Find where the given text appears and provide that cell's center as (x, y) coordinate. 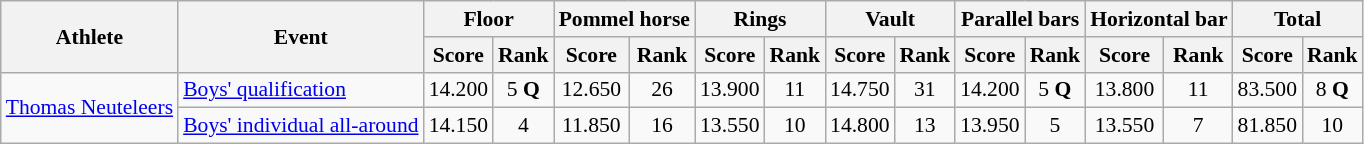
Rings (760, 19)
5 (1056, 126)
Pommel horse (624, 19)
14.800 (860, 126)
31 (926, 90)
4 (524, 126)
Event (300, 36)
Total (1298, 19)
Horizontal bar (1158, 19)
83.500 (1268, 90)
7 (1198, 126)
13.950 (990, 126)
Boys' qualification (300, 90)
16 (662, 126)
Boys' individual all-around (300, 126)
13.800 (1124, 90)
14.150 (458, 126)
Floor (489, 19)
Vault (890, 19)
Parallel bars (1020, 19)
14.750 (860, 90)
Thomas Neuteleers (90, 108)
81.850 (1268, 126)
13 (926, 126)
13.900 (730, 90)
26 (662, 90)
8 Q (1332, 90)
12.650 (592, 90)
Athlete (90, 36)
11.850 (592, 126)
